Capture the cell that displays the provided text and extract its (X, Y) central coordinate. 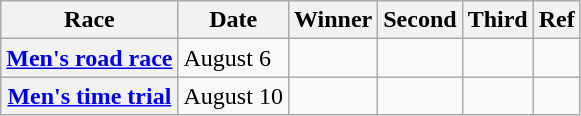
Men's road race (90, 58)
Ref (556, 20)
Date (233, 20)
Third (498, 20)
August 10 (233, 96)
Winner (332, 20)
Men's time trial (90, 96)
August 6 (233, 58)
Race (90, 20)
Second (420, 20)
